Detect which cell encompasses the target text, then output its [X, Y] center coordinate. 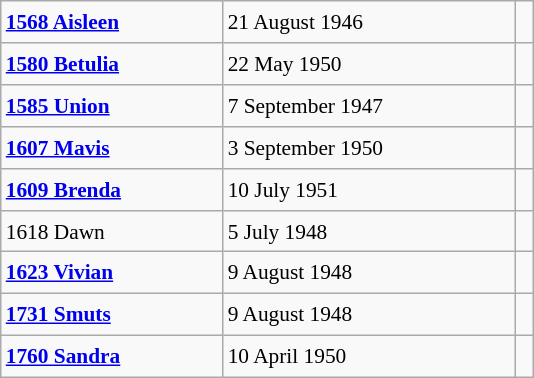
1609 Brenda [112, 189]
5 July 1948 [370, 231]
10 July 1951 [370, 189]
1580 Betulia [112, 64]
3 September 1950 [370, 148]
1607 Mavis [112, 148]
1623 Vivian [112, 273]
21 August 1946 [370, 22]
1731 Smuts [112, 315]
1618 Dawn [112, 231]
22 May 1950 [370, 64]
10 April 1950 [370, 357]
1568 Aisleen [112, 22]
1585 Union [112, 106]
1760 Sandra [112, 357]
7 September 1947 [370, 106]
